Determine the [x, y] coordinate at the center of the cell enclosing the given text.  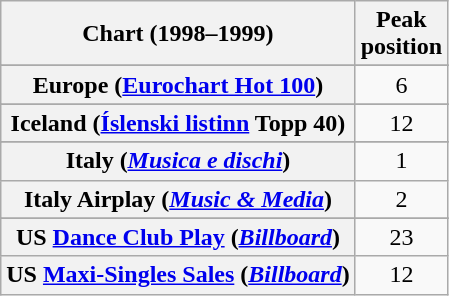
US Maxi-Singles Sales (Billboard) [178, 275]
Europe (Eurochart Hot 100) [178, 85]
Peakposition [401, 34]
Chart (1998–1999) [178, 34]
US Dance Club Play (Billboard) [178, 237]
Iceland (Íslenski listinn Topp 40) [178, 123]
1 [401, 161]
Italy Airplay (Music & Media) [178, 199]
2 [401, 199]
6 [401, 85]
Italy (Musica e dischi) [178, 161]
23 [401, 237]
